Detect which cell encompasses the target text, then output its (x, y) center coordinate. 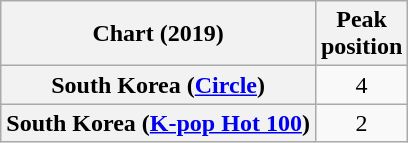
Chart (2019) (158, 34)
4 (361, 85)
South Korea (Circle) (158, 85)
South Korea (K-pop Hot 100) (158, 123)
2 (361, 123)
Peakposition (361, 34)
